Return the (x, y) coordinate for the center point of the cell that contains the specified text.  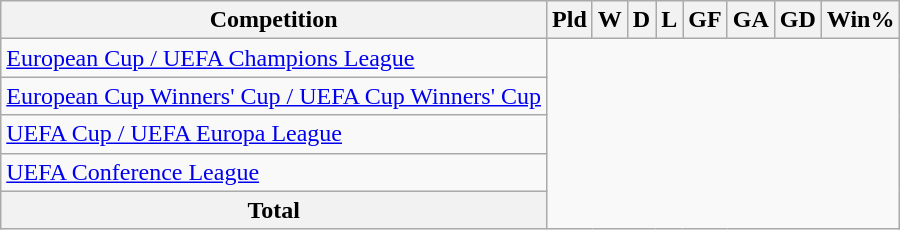
Win% (860, 20)
UEFA Conference League (274, 172)
GF (705, 20)
GD (798, 20)
UEFA Cup / UEFA Europa League (274, 134)
European Cup / UEFA Champions League (274, 58)
W (610, 20)
Competition (274, 20)
Total (274, 210)
D (641, 20)
European Cup Winners' Cup / UEFA Cup Winners' Cup (274, 96)
L (670, 20)
GA (750, 20)
Pld (570, 20)
